Identify which cell holds the provided text, then report its (X, Y) central coordinate. 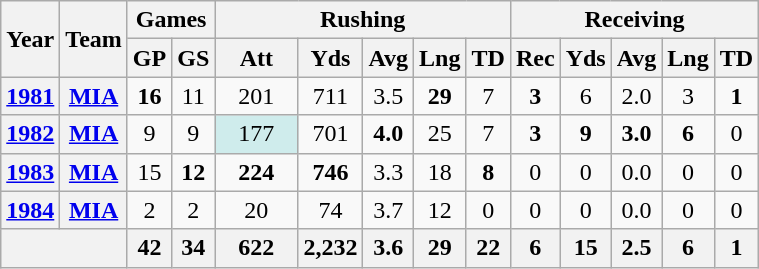
224 (256, 172)
1984 (30, 210)
8 (488, 172)
GP (149, 58)
1982 (30, 134)
16 (149, 96)
18 (440, 172)
3.0 (636, 134)
622 (256, 248)
3.5 (388, 96)
177 (256, 134)
1983 (30, 172)
Team (94, 39)
2.5 (636, 248)
701 (330, 134)
1981 (30, 96)
11 (194, 96)
3.3 (388, 172)
201 (256, 96)
2,232 (330, 248)
Rushing (363, 20)
20 (256, 210)
22 (488, 248)
34 (194, 248)
711 (330, 96)
74 (330, 210)
3.7 (388, 210)
GS (194, 58)
2.0 (636, 96)
Games (170, 20)
746 (330, 172)
4.0 (388, 134)
3.6 (388, 248)
Year (30, 39)
25 (440, 134)
Att (256, 58)
Receiving (634, 20)
42 (149, 248)
Rec (535, 58)
